From the cell containing the given text, extract its center point as (X, Y) coordinate. 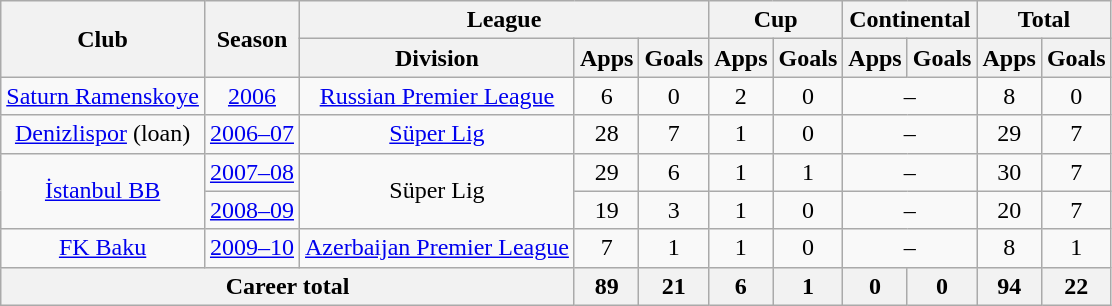
2009–10 (252, 248)
2006–07 (252, 134)
Season (252, 39)
2008–09 (252, 210)
Azerbaijan Premier League (438, 248)
89 (606, 286)
Saturn Ramenskoye (103, 96)
İstanbul BB (103, 191)
Club (103, 39)
Russian Premier League (438, 96)
2006 (252, 96)
Career total (288, 286)
30 (1009, 172)
Total (1044, 20)
Denizlispor (loan) (103, 134)
19 (606, 210)
21 (674, 286)
94 (1009, 286)
Cup (776, 20)
FK Baku (103, 248)
2 (741, 96)
22 (1076, 286)
20 (1009, 210)
3 (674, 210)
Continental (910, 20)
League (504, 20)
28 (606, 134)
Division (438, 58)
2007–08 (252, 172)
